Output the (X, Y) coordinate of the center of the cell containing the given text.  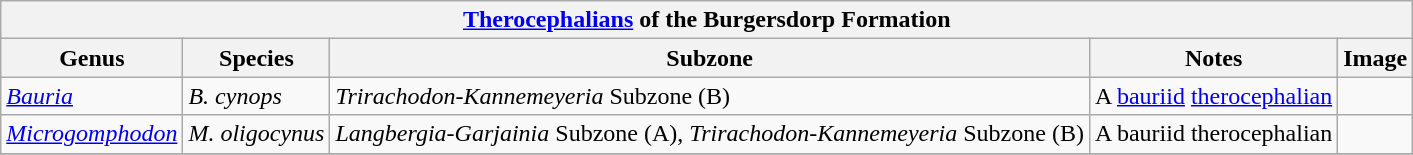
M. oligocynus (256, 134)
Notes (1213, 58)
Genus (92, 58)
Image (1376, 58)
Bauria (92, 96)
Microgomphodon (92, 134)
Species (256, 58)
B. cynops (256, 96)
Trirachodon-Kannemeyeria Subzone (B) (710, 96)
Subzone (710, 58)
Therocephalians of the Burgersdorp Formation (707, 20)
Langbergia-Garjainia Subzone (A), Trirachodon-Kannemeyeria Subzone (B) (710, 134)
